Search for the cell housing the specified text and yield its (x, y) center coordinate. 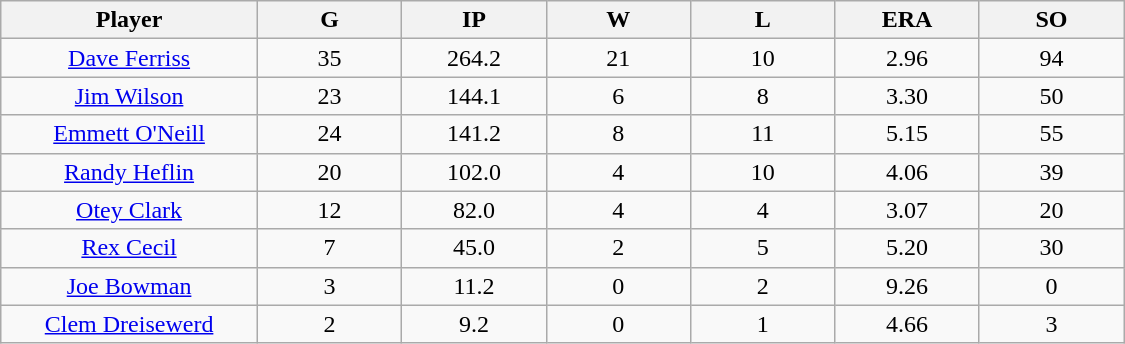
L (763, 20)
Rex Cecil (130, 248)
Player (130, 20)
SO (1051, 20)
39 (1051, 172)
12 (329, 210)
5.15 (907, 134)
9.2 (474, 324)
Dave Ferriss (130, 58)
264.2 (474, 58)
30 (1051, 248)
Randy Heflin (130, 172)
141.2 (474, 134)
21 (618, 58)
102.0 (474, 172)
4.66 (907, 324)
W (618, 20)
50 (1051, 96)
Jim Wilson (130, 96)
ERA (907, 20)
23 (329, 96)
1 (763, 324)
3.30 (907, 96)
3.07 (907, 210)
Joe Bowman (130, 286)
11.2 (474, 286)
82.0 (474, 210)
7 (329, 248)
2.96 (907, 58)
G (329, 20)
5.20 (907, 248)
24 (329, 134)
Clem Dreisewerd (130, 324)
5 (763, 248)
9.26 (907, 286)
144.1 (474, 96)
11 (763, 134)
45.0 (474, 248)
4.06 (907, 172)
IP (474, 20)
55 (1051, 134)
35 (329, 58)
Emmett O'Neill (130, 134)
94 (1051, 58)
6 (618, 96)
Otey Clark (130, 210)
